Output the [X, Y] coordinate of the center of the cell containing the given text.  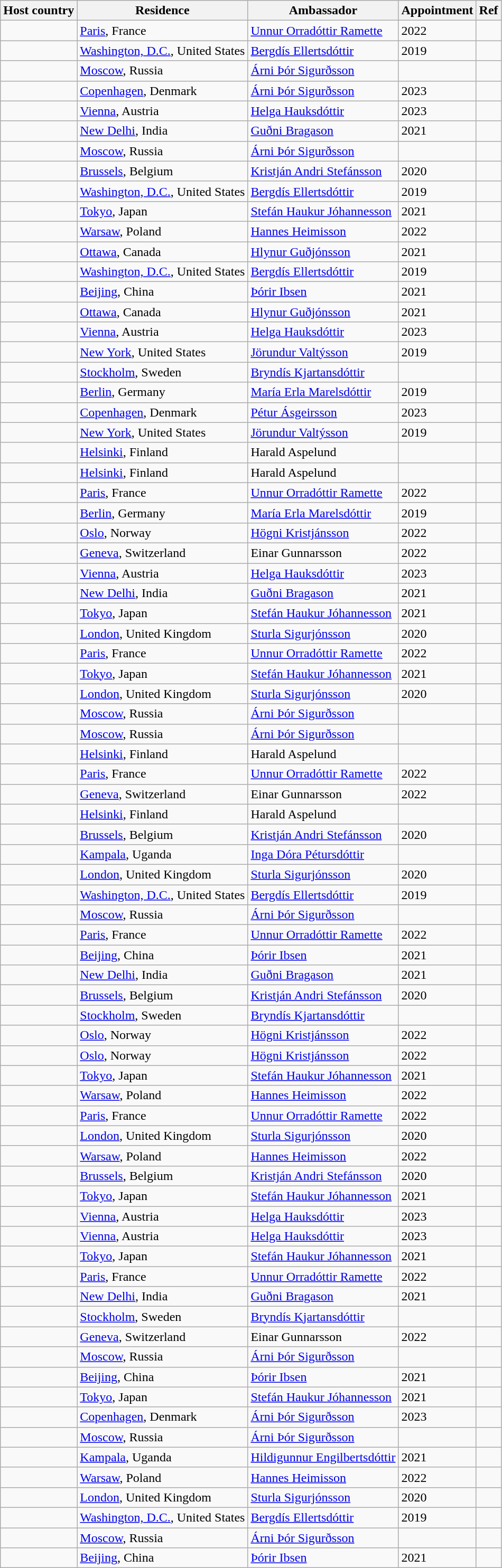
Appointment [438, 11]
Ref [488, 11]
Host country [39, 11]
Pétur Ásgeirsson [323, 412]
Residence [163, 11]
Hildigunnur Engilbertsdóttir [323, 1457]
Inga Dóra Pétursdóttir [323, 854]
Ambassador [323, 11]
